Output the (X, Y) coordinate of the center of the cell containing the given text.  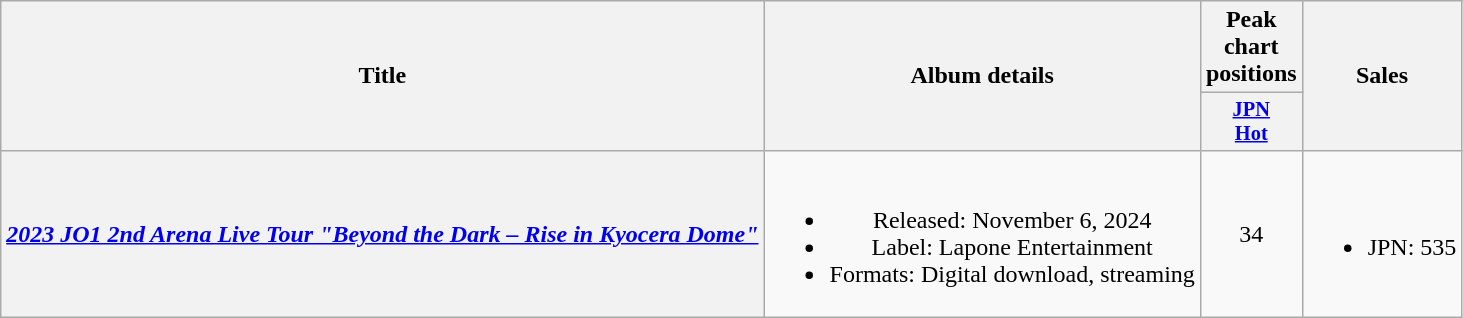
2023 JO1 2nd Arena Live Tour "Beyond the Dark – Rise in Kyocera Dome" (382, 234)
Title (382, 76)
JPN: 535 (1382, 234)
Released: November 6, 2024 Label: Lapone EntertainmentFormats: Digital download, streaming (982, 234)
Peak chart positions (1251, 47)
34 (1251, 234)
JPNHot (1251, 122)
Album details (982, 76)
Sales (1382, 76)
